From the cell containing the given text, extract its center point as (x, y) coordinate. 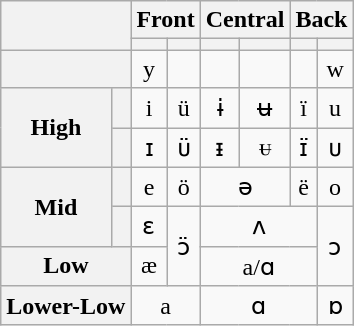
u (335, 108)
i (149, 108)
ö (184, 187)
Lower-Low (66, 306)
y (149, 69)
ɪ (149, 148)
ɒ (335, 306)
ʉ (264, 108)
a (166, 306)
Mid (56, 206)
ɔ̈ (184, 246)
ɪ̈ (304, 148)
æ (149, 266)
ə (245, 187)
ɛ (149, 227)
Central (245, 20)
Low (66, 266)
a/ɑ (258, 266)
High (56, 128)
ë (304, 187)
o (335, 187)
Front (166, 20)
e (149, 187)
ɨ (220, 108)
ᵾ (264, 148)
Back (322, 20)
ï (304, 108)
ɑ (258, 306)
ᴜ (335, 148)
ᵻ (220, 148)
ʌ (258, 227)
ᴜ̈ (184, 148)
ɔ (335, 246)
ü (184, 108)
w (335, 69)
